Provide the (x, y) coordinate of the cell's center where the given text is located.  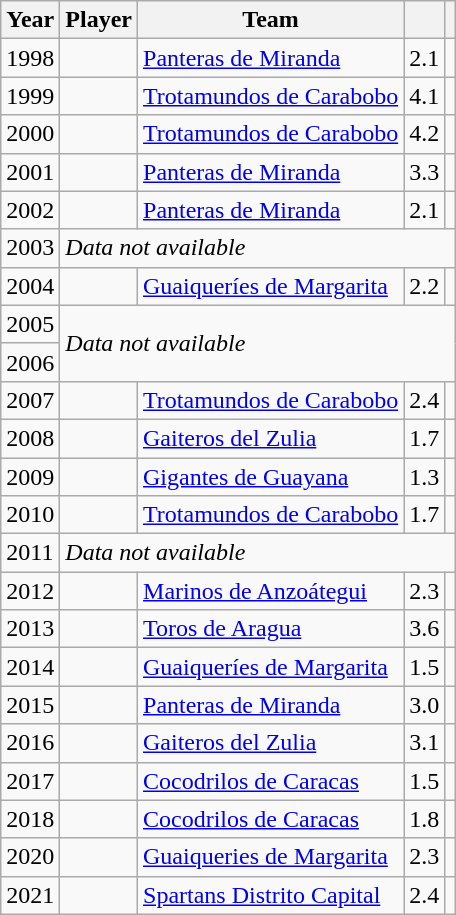
2007 (30, 400)
3.3 (424, 172)
Year (30, 20)
2013 (30, 629)
2010 (30, 515)
2005 (30, 324)
2020 (30, 857)
2016 (30, 743)
2014 (30, 667)
2015 (30, 705)
2012 (30, 591)
3.6 (424, 629)
2017 (30, 781)
1.8 (424, 819)
2002 (30, 210)
Toros de Aragua (271, 629)
Marinos de Anzoátegui (271, 591)
Spartans Distrito Capital (271, 895)
2.2 (424, 286)
Guaiqueries de Margarita (271, 857)
2003 (30, 248)
4.2 (424, 134)
2009 (30, 477)
Player (99, 20)
3.0 (424, 705)
Team (271, 20)
Gigantes de Guayana (271, 477)
2008 (30, 438)
2018 (30, 819)
2001 (30, 172)
2021 (30, 895)
2006 (30, 362)
3.1 (424, 743)
1.3 (424, 477)
2004 (30, 286)
1999 (30, 96)
2011 (30, 553)
2000 (30, 134)
1998 (30, 58)
4.1 (424, 96)
